Scan for the cell matching the given text and deliver its (X, Y) coordinate at center. 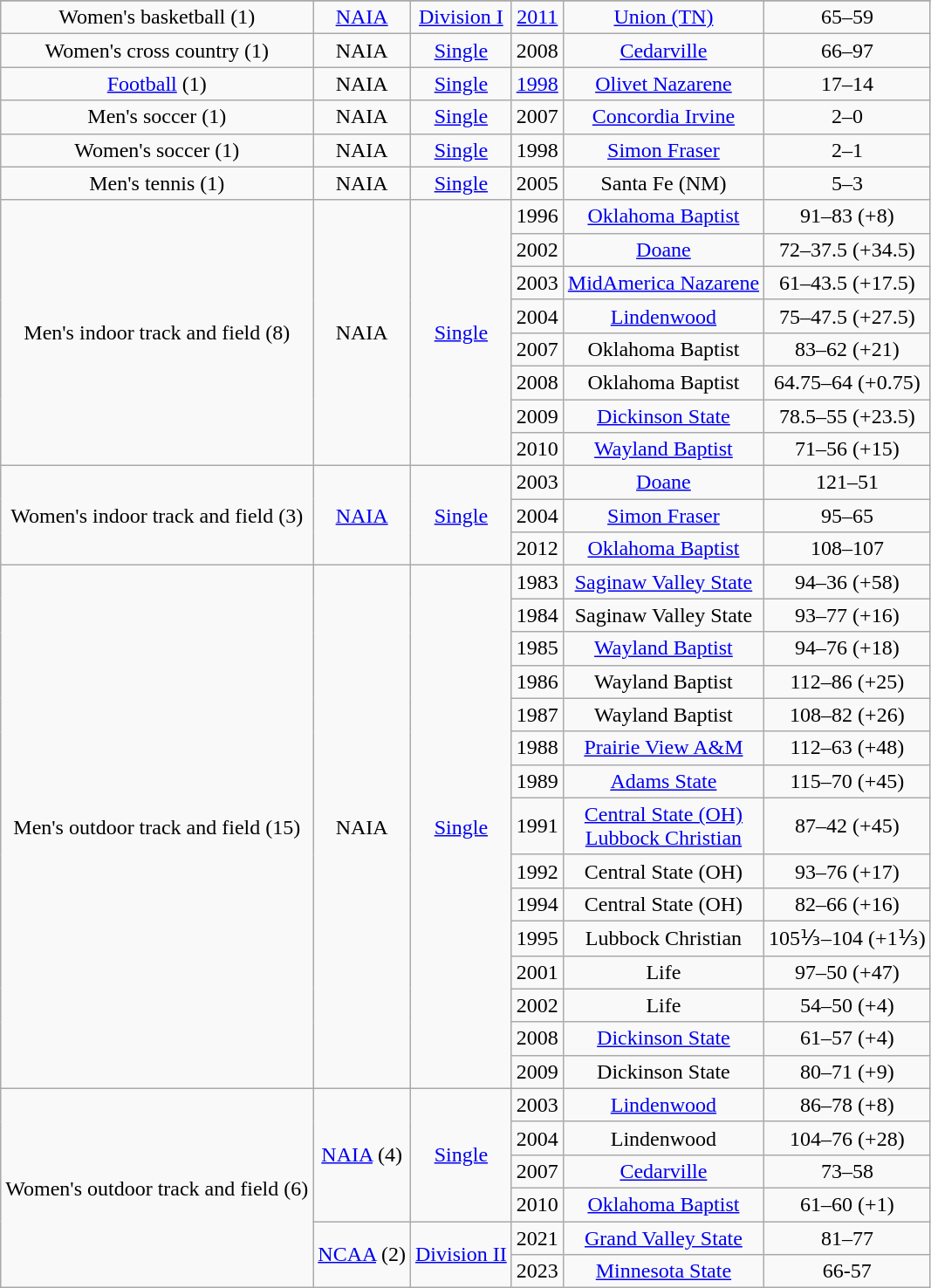
1987 (537, 715)
115–70 (+45) (848, 781)
Division II (462, 1255)
5–3 (848, 183)
65–59 (848, 17)
94–36 (+58) (848, 582)
75–47.5 (+27.5) (848, 316)
54–50 (+4) (848, 1005)
108–107 (848, 549)
82–66 (+16) (848, 904)
93–77 (+16) (848, 615)
NAIA (4) (362, 1154)
1995 (537, 938)
Lubbock Christian (663, 938)
97–50 (+47) (848, 972)
2005 (537, 183)
112–86 (+25) (848, 682)
1985 (537, 648)
104–76 (+28) (848, 1138)
78.5–55 (+23.5) (848, 416)
94–76 (+18) (848, 648)
61–60 (+1) (848, 1204)
61–43.5 (+17.5) (848, 283)
66-57 (848, 1271)
93–76 (+17) (848, 871)
1983 (537, 582)
87–42 (+45) (848, 826)
Men's tennis (1) (157, 183)
112–63 (+48) (848, 748)
66–97 (848, 51)
NCAA (2) (362, 1255)
Women's basketball (1) (157, 17)
61–57 (+4) (848, 1038)
105⅓–104 (+1⅓) (848, 938)
64.75–64 (+0.75) (848, 382)
Men's outdoor track and field (15) (157, 827)
2021 (537, 1238)
Minnesota State (663, 1271)
80–71 (+9) (848, 1072)
1992 (537, 871)
1991 (537, 826)
2001 (537, 972)
1984 (537, 615)
Men's soccer (1) (157, 117)
MidAmerica Nazarene (663, 283)
2012 (537, 549)
Women's cross country (1) (157, 51)
Women's outdoor track and field (6) (157, 1188)
1989 (537, 781)
17–14 (848, 84)
Central State (OH)Lubbock Christian (663, 826)
Concordia Irvine (663, 117)
121–51 (848, 483)
Prairie View A&M (663, 748)
2011 (537, 17)
2023 (537, 1271)
Football (1) (157, 84)
Men's indoor track and field (8) (157, 332)
81–77 (848, 1238)
Union (TN) (663, 17)
83–62 (+21) (848, 349)
86–78 (+8) (848, 1105)
108–82 (+26) (848, 715)
1988 (537, 748)
Santa Fe (NM) (663, 183)
Division I (462, 17)
2–0 (848, 117)
1994 (537, 904)
Women's indoor track and field (3) (157, 516)
Women's soccer (1) (157, 150)
91–83 (+8) (848, 216)
Olivet Nazarene (663, 84)
1996 (537, 216)
72–37.5 (+34.5) (848, 250)
Grand Valley State (663, 1238)
1986 (537, 682)
Adams State (663, 781)
73–58 (848, 1171)
95–65 (848, 516)
2–1 (848, 150)
71–56 (+15) (848, 449)
